Identify which cell holds the provided text, then report its [x, y] central coordinate. 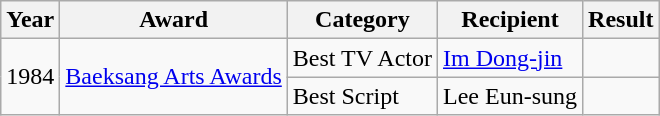
Year [30, 20]
Baeksang Arts Awards [174, 77]
Result [621, 20]
Im Dong-jin [510, 58]
1984 [30, 77]
Best TV Actor [362, 58]
Lee Eun-sung [510, 96]
Award [174, 20]
Recipient [510, 20]
Best Script [362, 96]
Category [362, 20]
